Identify which cell holds the provided text, then report its (x, y) central coordinate. 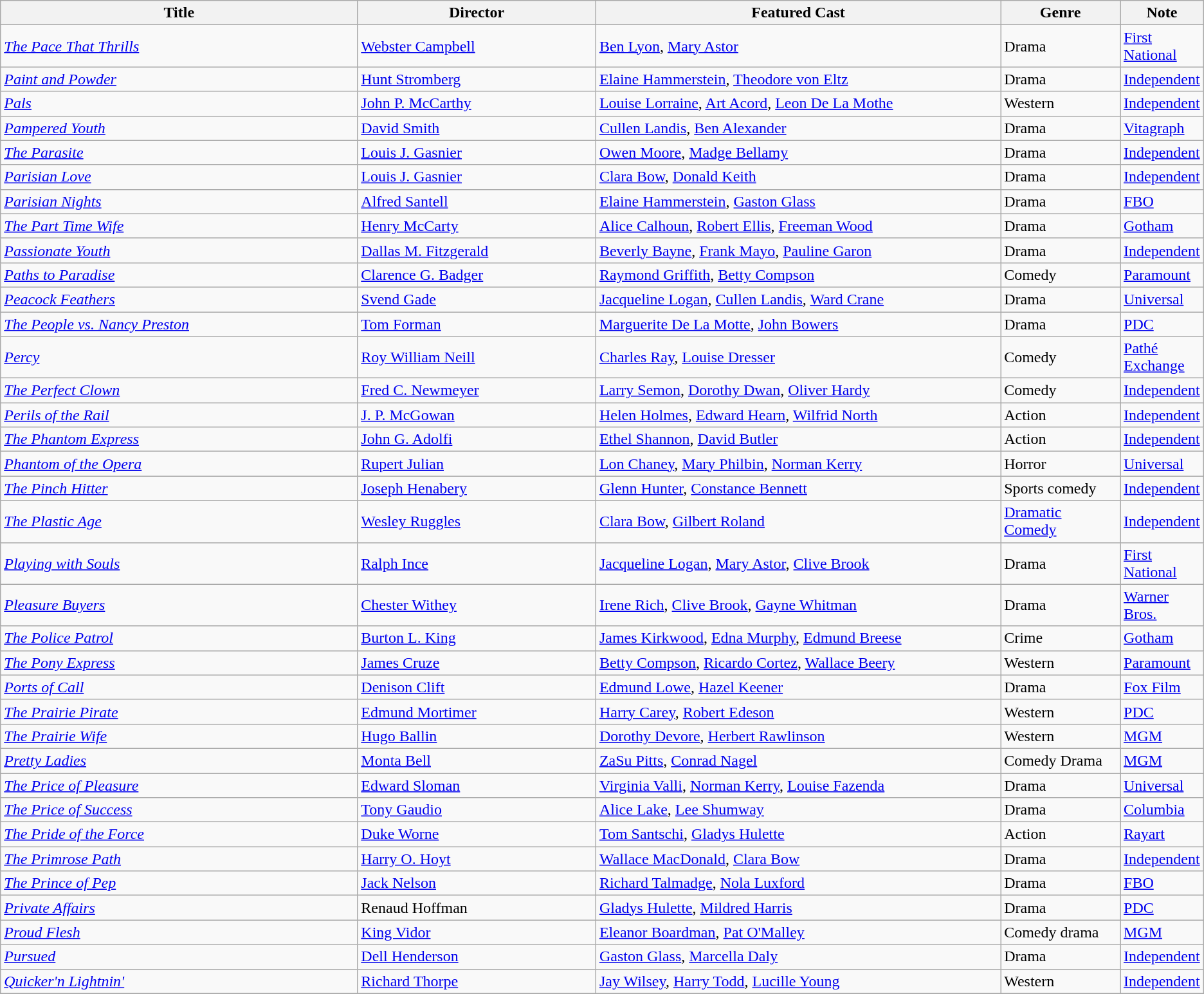
Fred C. Newmeyer (477, 391)
Harry Carey, Robert Edeson (798, 712)
Fox Film (1162, 687)
Gaston Glass, Marcella Daly (798, 957)
Rupert Julian (477, 464)
Svend Gade (477, 299)
The Price of Success (179, 810)
Tom Santschi, Gladys Hulette (798, 834)
Lon Chaney, Mary Philbin, Norman Kerry (798, 464)
Helen Holmes, Edward Hearn, Wilfrid North (798, 415)
Hugo Ballin (477, 736)
Proud Flesh (179, 932)
Richard Talmadge, Nola Luxford (798, 883)
Clara Bow, Gilbert Roland (798, 521)
ZaSu Pitts, Conrad Nagel (798, 760)
Private Affairs (179, 908)
Jack Nelson (477, 883)
Vitagraph (1162, 128)
The Perfect Clown (179, 391)
Wallace MacDonald, Clara Bow (798, 859)
Director (477, 13)
Chester Withey (477, 605)
Denison Clift (477, 687)
Clara Bow, Donald Keith (798, 177)
James Kirkwood, Edna Murphy, Edmund Breese (798, 638)
Pretty Ladies (179, 760)
Jacqueline Logan, Cullen Landis, Ward Crane (798, 299)
Crime (1061, 638)
The Pace That Thrills (179, 46)
Featured Cast (798, 13)
Roy William Neill (477, 358)
Peacock Feathers (179, 299)
Warner Bros. (1162, 605)
Comedy drama (1061, 932)
Jacqueline Logan, Mary Astor, Clive Brook (798, 564)
James Cruze (477, 663)
The Prince of Pep (179, 883)
Percy (179, 358)
The Pony Express (179, 663)
Monta Bell (477, 760)
Comedy Drama (1061, 760)
Virginia Valli, Norman Kerry, Louise Fazenda (798, 786)
Tom Forman (477, 324)
Larry Semon, Dorothy Dwan, Oliver Hardy (798, 391)
Ethel Shannon, David Butler (798, 439)
Title (179, 13)
Ports of Call (179, 687)
Duke Worne (477, 834)
Genre (1061, 13)
J. P. McGowan (477, 415)
Phantom of the Opera (179, 464)
Pleasure Buyers (179, 605)
Clarence G. Badger (477, 275)
Columbia (1162, 810)
Dell Henderson (477, 957)
The Part Time Wife (179, 226)
Edmund Lowe, Hazel Keener (798, 687)
Note (1162, 13)
Alfred Santell (477, 201)
Wesley Ruggles (477, 521)
Sports comedy (1061, 488)
Richard Thorpe (477, 981)
Pampered Youth (179, 128)
Rayart (1162, 834)
Alice Calhoun, Robert Ellis, Freeman Wood (798, 226)
The Plastic Age (179, 521)
Ben Lyon, Mary Astor (798, 46)
Hunt Stromberg (477, 79)
Elaine Hammerstein, Gaston Glass (798, 201)
The Prairie Pirate (179, 712)
Ralph Ince (477, 564)
Harry O. Hoyt (477, 859)
Irene Rich, Clive Brook, Gayne Whitman (798, 605)
Marguerite De La Motte, John Bowers (798, 324)
David Smith (477, 128)
Betty Compson, Ricardo Cortez, Wallace Beery (798, 663)
Alice Lake, Lee Shumway (798, 810)
The Pinch Hitter (179, 488)
John G. Adolfi (477, 439)
Pals (179, 104)
The Pride of the Force (179, 834)
Dallas M. Fitzgerald (477, 250)
King Vidor (477, 932)
The People vs. Nancy Preston (179, 324)
The Price of Pleasure (179, 786)
Dramatic Comedy (1061, 521)
Quicker'n Lightnin' (179, 981)
Henry McCarty (477, 226)
Joseph Henabery (477, 488)
John P. McCarthy (477, 104)
Edward Sloman (477, 786)
Jay Wilsey, Harry Todd, Lucille Young (798, 981)
Passionate Youth (179, 250)
Playing with Souls (179, 564)
Paint and Powder (179, 79)
Gladys Hulette, Mildred Harris (798, 908)
Pursued (179, 957)
Dorothy Devore, Herbert Rawlinson (798, 736)
The Primrose Path (179, 859)
Edmund Mortimer (477, 712)
Charles Ray, Louise Dresser (798, 358)
Burton L. King (477, 638)
Pathé Exchange (1162, 358)
Louise Lorraine, Art Acord, Leon De La Mothe (798, 104)
The Police Patrol (179, 638)
Paths to Paradise (179, 275)
Perils of the Rail (179, 415)
Elaine Hammerstein, Theodore von Eltz (798, 79)
Beverly Bayne, Frank Mayo, Pauline Garon (798, 250)
Horror (1061, 464)
Parisian Nights (179, 201)
Parisian Love (179, 177)
Cullen Landis, Ben Alexander (798, 128)
Tony Gaudio (477, 810)
The Phantom Express (179, 439)
Webster Campbell (477, 46)
Owen Moore, Madge Bellamy (798, 152)
Glenn Hunter, Constance Bennett (798, 488)
The Parasite (179, 152)
Renaud Hoffman (477, 908)
Raymond Griffith, Betty Compson (798, 275)
Eleanor Boardman, Pat O'Malley (798, 932)
The Prairie Wife (179, 736)
